Return the (X, Y) coordinate for the center point of the cell that contains the specified text.  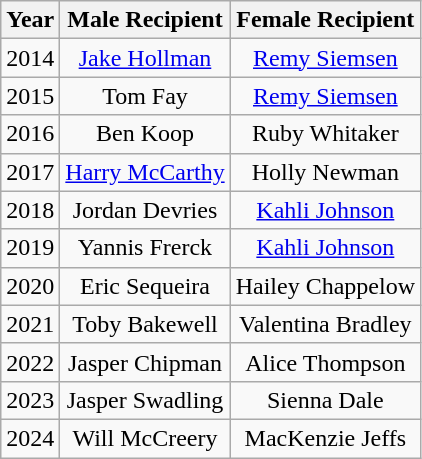
2017 (30, 172)
Valentina Bradley (325, 324)
Tom Fay (145, 96)
Ruby Whitaker (325, 134)
Will McCreery (145, 438)
2016 (30, 134)
MacKenzie Jeffs (325, 438)
Hailey Chappelow (325, 286)
2018 (30, 210)
Year (30, 20)
Eric Sequeira (145, 286)
Toby Bakewell (145, 324)
Holly Newman (325, 172)
Jasper Swadling (145, 400)
Ben Koop (145, 134)
Jordan Devries (145, 210)
Yannis Frerck (145, 248)
Jasper Chipman (145, 362)
Male Recipient (145, 20)
2024 (30, 438)
Harry McCarthy (145, 172)
Alice Thompson (325, 362)
2019 (30, 248)
2014 (30, 58)
Female Recipient (325, 20)
2015 (30, 96)
Sienna Dale (325, 400)
2022 (30, 362)
Jake Hollman (145, 58)
2020 (30, 286)
2021 (30, 324)
2023 (30, 400)
